Output the (X, Y) coordinate of the center of the cell containing the given text.  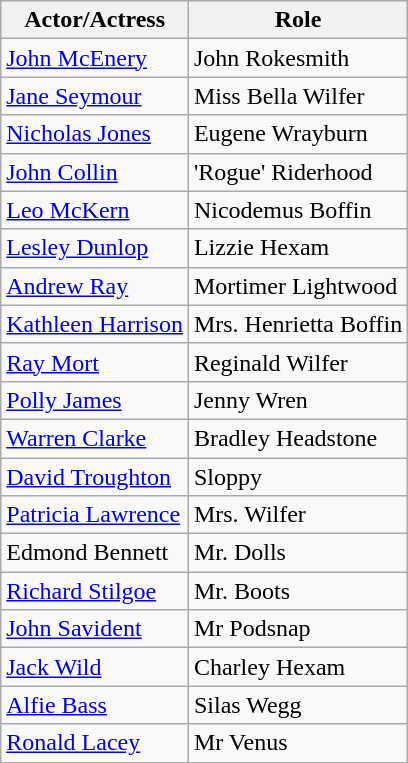
Jane Seymour (95, 96)
John Collin (95, 172)
Bradley Headstone (298, 438)
Charley Hexam (298, 667)
'Rogue' Riderhood (298, 172)
Role (298, 20)
Andrew Ray (95, 286)
John Savident (95, 629)
Nicodemus Boffin (298, 210)
Miss Bella Wilfer (298, 96)
Eugene Wrayburn (298, 134)
Mr. Dolls (298, 553)
Patricia Lawrence (95, 515)
Sloppy (298, 477)
Alfie Bass (95, 705)
Silas Wegg (298, 705)
Leo McKern (95, 210)
Ronald Lacey (95, 743)
Mrs. Wilfer (298, 515)
Mr Podsnap (298, 629)
David Troughton (95, 477)
Actor/Actress (95, 20)
Jack Wild (95, 667)
John McEnery (95, 58)
Mrs. Henrietta Boffin (298, 324)
Mr Venus (298, 743)
Richard Stilgoe (95, 591)
Polly James (95, 400)
Lesley Dunlop (95, 248)
John Rokesmith (298, 58)
Nicholas Jones (95, 134)
Warren Clarke (95, 438)
Mr. Boots (298, 591)
Reginald Wilfer (298, 362)
Mortimer Lightwood (298, 286)
Lizzie Hexam (298, 248)
Edmond Bennett (95, 553)
Jenny Wren (298, 400)
Kathleen Harrison (95, 324)
Ray Mort (95, 362)
